Determine the (x, y) coordinate at the center of the cell enclosing the given text.  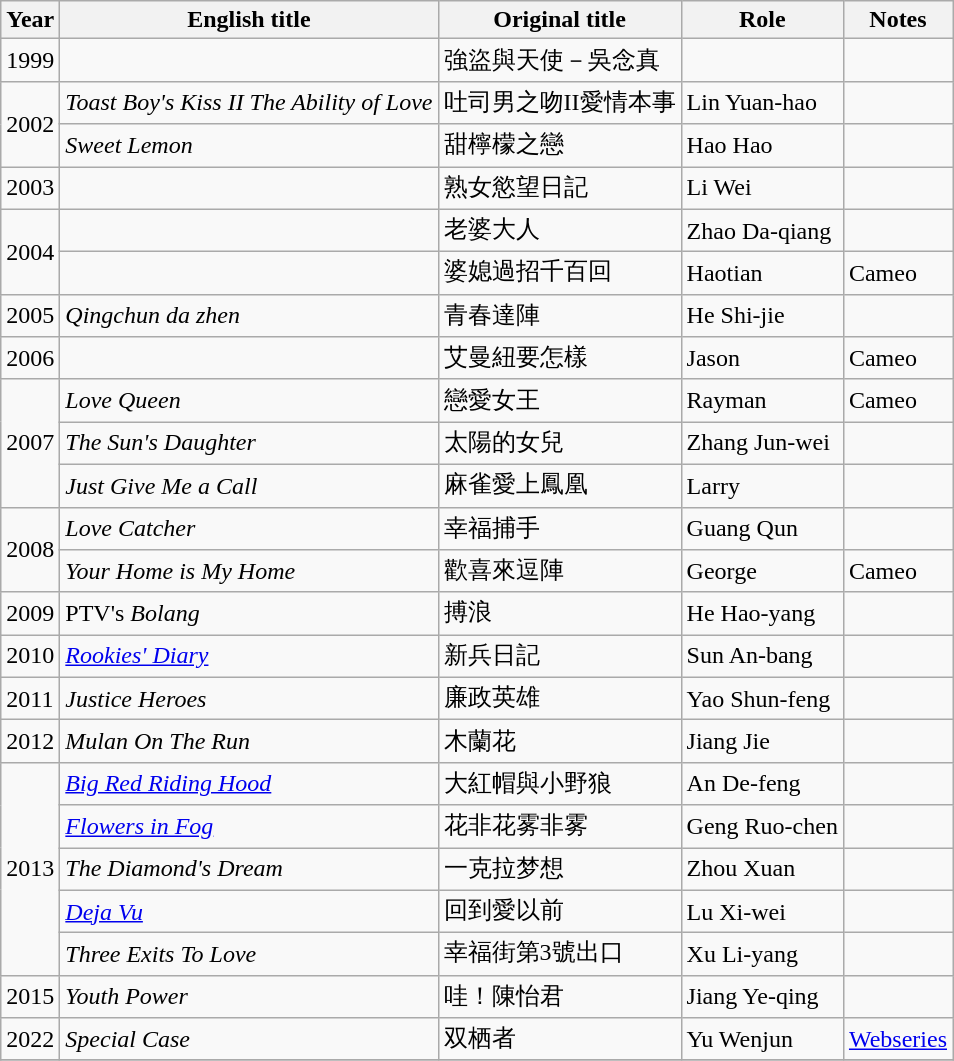
Love Catcher (249, 528)
双栖者 (560, 1040)
Guang Qun (762, 528)
An De-feng (762, 784)
青春達陣 (560, 316)
2006 (30, 358)
2002 (30, 124)
George (762, 572)
Lin Yuan-hao (762, 102)
Original title (560, 20)
2004 (30, 252)
2022 (30, 1040)
花非花雾非雾 (560, 826)
Jiang Ye-qing (762, 996)
He Shi-jie (762, 316)
2012 (30, 742)
Geng Ruo-chen (762, 826)
2003 (30, 188)
艾曼紐要怎樣 (560, 358)
Deja Vu (249, 912)
Li Wei (762, 188)
1999 (30, 60)
The Sun's Daughter (249, 444)
Love Queen (249, 400)
Just Give Me a Call (249, 486)
2010 (30, 656)
2008 (30, 550)
English title (249, 20)
PTV's Bolang (249, 614)
Xu Li-yang (762, 954)
Haotian (762, 274)
Lu Xi-wei (762, 912)
Notes (898, 20)
戀愛女王 (560, 400)
Jason (762, 358)
新兵日記 (560, 656)
大紅帽與小野狼 (560, 784)
太陽的女兒 (560, 444)
He Hao-yang (762, 614)
2013 (30, 868)
熟女慾望日記 (560, 188)
老婆大人 (560, 230)
2011 (30, 698)
搏浪 (560, 614)
2015 (30, 996)
Your Home is My Home (249, 572)
2005 (30, 316)
Webseries (898, 1040)
Jiang Jie (762, 742)
Rayman (762, 400)
麻雀愛上鳳凰 (560, 486)
回到愛以前 (560, 912)
婆媳過招千百回 (560, 274)
幸福街第3號出口 (560, 954)
Zhou Xuan (762, 870)
Sweet Lemon (249, 146)
廉政英雄 (560, 698)
一克拉梦想 (560, 870)
甜檸檬之戀 (560, 146)
Special Case (249, 1040)
歡喜來逗陣 (560, 572)
幸福捕手 (560, 528)
木蘭花 (560, 742)
Larry (762, 486)
2009 (30, 614)
Flowers in Fog (249, 826)
Three Exits To Love (249, 954)
Toast Boy's Kiss II The Ability of Love (249, 102)
2007 (30, 443)
Hao Hao (762, 146)
Sun An-bang (762, 656)
Youth Power (249, 996)
Year (30, 20)
Big Red Riding Hood (249, 784)
Yao Shun-feng (762, 698)
Mulan On The Run (249, 742)
Zhang Jun-wei (762, 444)
吐司男之吻II愛情本事 (560, 102)
哇！陳怡君 (560, 996)
Rookies' Diary (249, 656)
Justice Heroes (249, 698)
強盜與天使－吳念真 (560, 60)
Qingchun da zhen (249, 316)
The Diamond's Dream (249, 870)
Zhao Da-qiang (762, 230)
Yu Wenjun (762, 1040)
Role (762, 20)
